Find where the given text appears and provide that cell's center as (X, Y) coordinate. 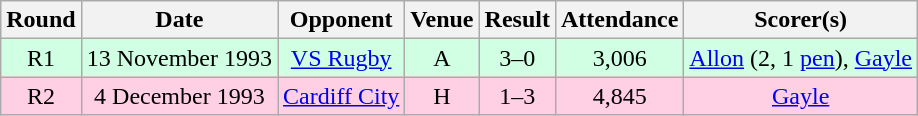
Date (179, 20)
H (442, 96)
4 December 1993 (179, 96)
3,006 (619, 58)
13 November 1993 (179, 58)
Venue (442, 20)
Scorer(s) (801, 20)
3–0 (517, 58)
Round (41, 20)
A (442, 58)
4,845 (619, 96)
R2 (41, 96)
Result (517, 20)
Attendance (619, 20)
Allon (2, 1 pen), Gayle (801, 58)
Cardiff City (342, 96)
R1 (41, 58)
VS Rugby (342, 58)
1–3 (517, 96)
Opponent (342, 20)
Gayle (801, 96)
